Find where the given text appears and provide that cell's center as [X, Y] coordinate. 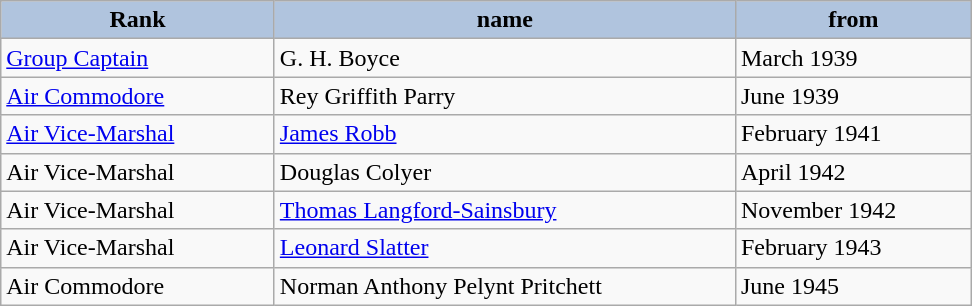
Leonard Slatter [504, 248]
James Robb [504, 134]
Rey Griffith Parry [504, 96]
Group Captain [138, 58]
April 1942 [853, 172]
name [504, 20]
June 1945 [853, 286]
from [853, 20]
November 1942 [853, 210]
Douglas Colyer [504, 172]
March 1939 [853, 58]
June 1939 [853, 96]
February 1943 [853, 248]
Rank [138, 20]
Thomas Langford-Sainsbury [504, 210]
Norman Anthony Pelynt Pritchett [504, 286]
February 1941 [853, 134]
G. H. Boyce [504, 58]
